Identify which cell holds the provided text, then report its [x, y] central coordinate. 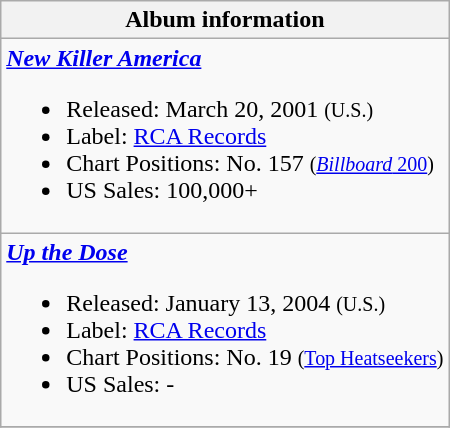
Album information [225, 20]
Up the DoseReleased: January 13, 2004 (U.S.)Label: RCA RecordsChart Positions: No. 19 (Top Heatseekers)US Sales: - [225, 330]
New Killer AmericaReleased: March 20, 2001 (U.S.)Label: RCA RecordsChart Positions: No. 157 (Billboard 200)US Sales: 100,000+ [225, 136]
